Extract the (X, Y) coordinate from the center of the cell holding the provided text.  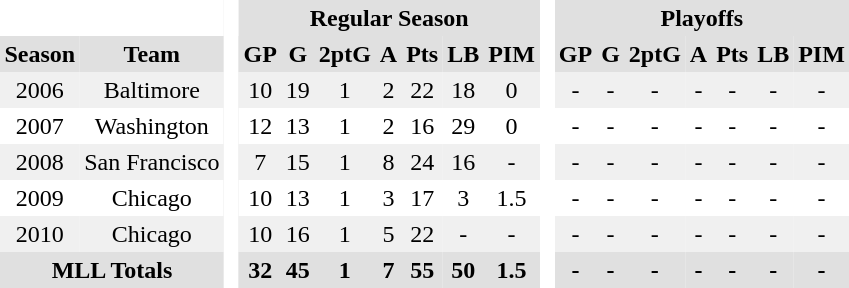
8 (388, 162)
17 (422, 198)
29 (464, 126)
Regular Season (389, 18)
Baltimore (152, 90)
MLL Totals (112, 270)
2006 (40, 90)
24 (422, 162)
2007 (40, 126)
2010 (40, 234)
Washington (152, 126)
San Francisco (152, 162)
2009 (40, 198)
50 (464, 270)
32 (260, 270)
Team (152, 54)
15 (298, 162)
2008 (40, 162)
PIM (512, 54)
Playoffs (702, 18)
12 (260, 126)
Season (40, 54)
55 (422, 270)
45 (298, 270)
19 (298, 90)
18 (464, 90)
5 (388, 234)
